Return the [x, y] coordinate for the center point of the cell that contains the specified text.  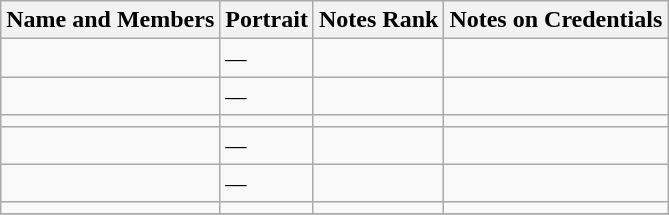
Notes Rank [378, 20]
Name and Members [110, 20]
Notes on Credentials [556, 20]
Portrait [267, 20]
